Return [X, Y] of the center of cell containing provided text 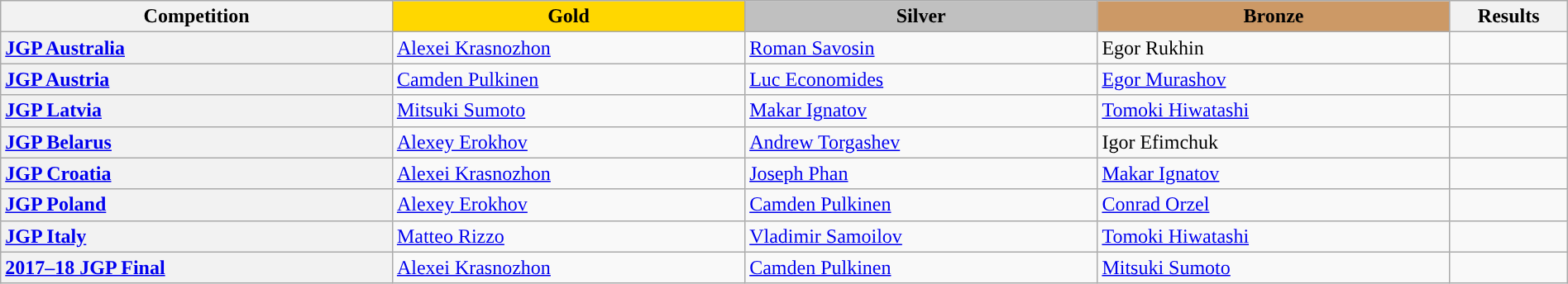
Matteo Rizzo [568, 236]
Bronze [1274, 17]
JGP Italy [197, 236]
JGP Austria [197, 79]
Results [1508, 17]
Igor Efimchuk [1274, 142]
Egor Rukhin [1274, 48]
Competition [197, 17]
Egor Murashov [1274, 79]
Andrew Torgashev [921, 142]
JGP Croatia [197, 173]
2017–18 JGP Final [197, 267]
Gold [568, 17]
JGP Australia [197, 48]
JGP Latvia [197, 111]
Roman Savosin [921, 48]
Vladimir Samoilov [921, 236]
Luc Economides [921, 79]
JGP Belarus [197, 142]
JGP Poland [197, 205]
Joseph Phan [921, 173]
Conrad Orzel [1274, 205]
Silver [921, 17]
